Identify which cell holds the provided text, then report its (x, y) central coordinate. 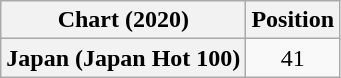
Position (293, 20)
41 (293, 58)
Chart (2020) (124, 20)
Japan (Japan Hot 100) (124, 58)
